Determine the [x, y] coordinate at the center of the cell enclosing the given text.  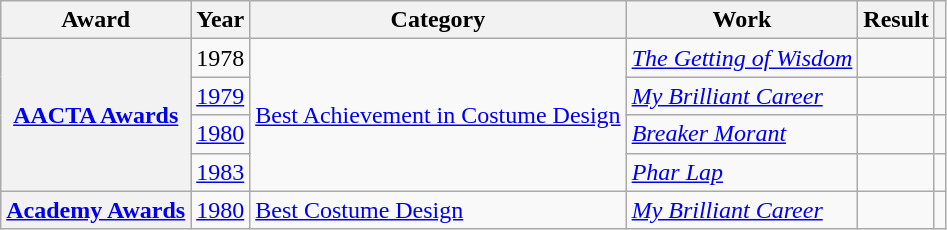
AACTA Awards [96, 115]
Category [438, 20]
1979 [220, 96]
Year [220, 20]
1978 [220, 58]
Phar Lap [742, 172]
Award [96, 20]
Breaker Morant [742, 134]
Best Achievement in Costume Design [438, 115]
1983 [220, 172]
Best Costume Design [438, 210]
The Getting of Wisdom [742, 58]
Academy Awards [96, 210]
Result [896, 20]
Work [742, 20]
